Find where the given text appears and provide that cell's center as (x, y) coordinate. 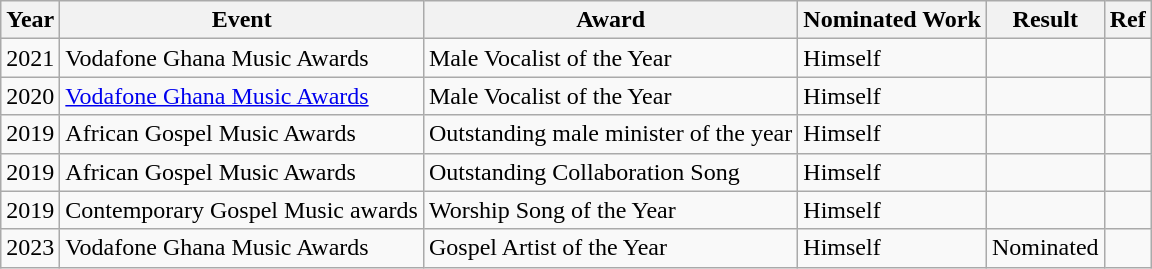
Nominated Work (892, 20)
Result (1045, 20)
Ref (1128, 20)
Outstanding Collaboration Song (610, 172)
Nominated (1045, 248)
Award (610, 20)
Gospel Artist of the Year (610, 248)
2020 (30, 96)
Year (30, 20)
Outstanding male minister of the year (610, 134)
Worship Song of the Year (610, 210)
Event (242, 20)
2023 (30, 248)
2021 (30, 58)
Contemporary Gospel Music awards (242, 210)
